From the cell containing the given text, extract its center point as [X, Y] coordinate. 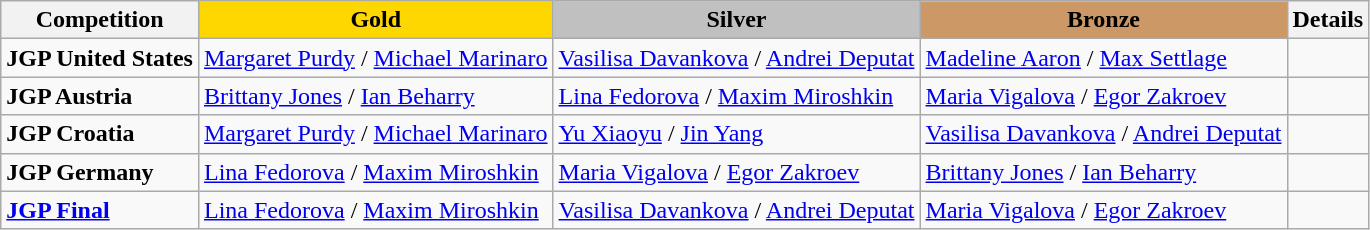
JGP United States [100, 58]
Details [1328, 20]
Competition [100, 20]
JGP Germany [100, 172]
JGP Austria [100, 96]
Gold [376, 20]
Silver [736, 20]
Madeline Aaron / Max Settlage [1104, 58]
Bronze [1104, 20]
JGP Final [100, 210]
Yu Xiaoyu / Jin Yang [736, 134]
JGP Croatia [100, 134]
